Locate the cell with the specified text and output its (X, Y) center coordinate. 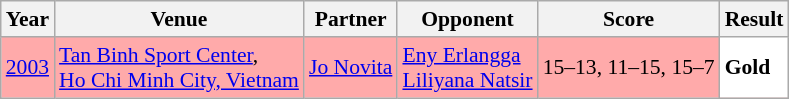
Venue (179, 19)
Score (629, 19)
Gold (754, 68)
Opponent (467, 19)
Eny Erlangga Liliyana Natsir (467, 68)
15–13, 11–15, 15–7 (629, 68)
Partner (350, 19)
Result (754, 19)
Tan Binh Sport Center,Ho Chi Minh City, Vietnam (179, 68)
2003 (28, 68)
Year (28, 19)
Jo Novita (350, 68)
